Return the (X, Y) coordinate for the center point of the cell that contains the specified text.  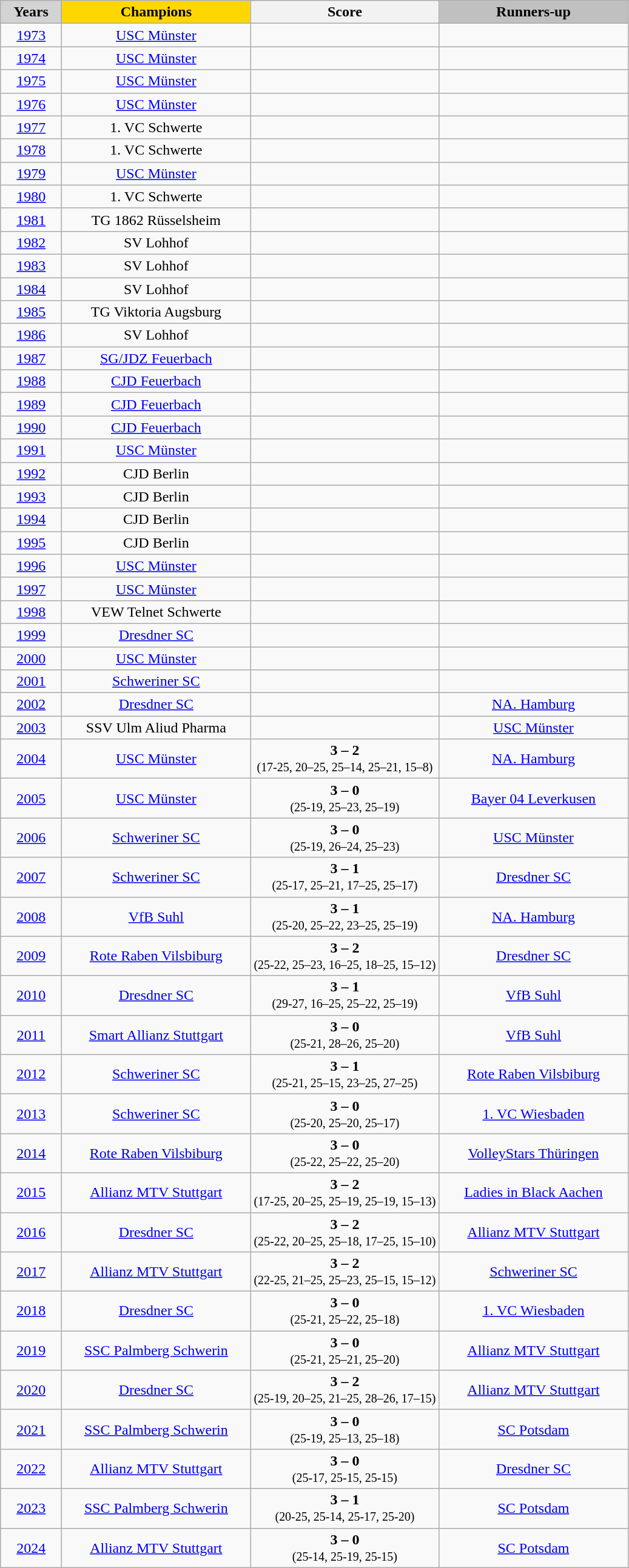
3 – 1(25-20, 25–22, 23–25, 25–19) (345, 917)
3 – 2(17-25, 20–25, 25–19, 25–19, 15–13) (345, 1192)
3 – 0(25-19, 25–13, 25–18) (345, 1430)
2009 (32, 956)
2010 (32, 996)
1999 (32, 635)
2024 (32, 1547)
2019 (32, 1351)
2004 (32, 759)
3 – 0(25-17, 25-15, 25-15) (345, 1469)
3 – 0(25-21, 25–21, 25–20) (345, 1351)
2007 (32, 877)
2011 (32, 1034)
1985 (32, 312)
2013 (32, 1113)
VEW Telnet Schwerte (156, 612)
2020 (32, 1390)
3 – 1(25-17, 25–21, 17–25, 25–17) (345, 877)
Champions (156, 12)
2018 (32, 1311)
2001 (32, 682)
2008 (32, 917)
2006 (32, 838)
2015 (32, 1192)
1986 (32, 335)
3 – 2(25-22, 20–25, 25–18, 17–25, 15–10) (345, 1232)
1979 (32, 173)
SSV Ulm Aliud Pharma (156, 728)
1987 (32, 358)
2016 (32, 1232)
2005 (32, 798)
1997 (32, 589)
3 – 2(22-25, 21–25, 25–23, 25–15, 15–12) (345, 1272)
1978 (32, 150)
1996 (32, 566)
3 – 0(25-19, 26–24, 25–23) (345, 838)
2003 (32, 728)
Ladies in Black Aachen (534, 1192)
1983 (32, 266)
2017 (32, 1272)
SG/JDZ Feuerbach (156, 358)
1982 (32, 243)
1976 (32, 104)
3 – 0(25-21, 25–22, 25–18) (345, 1311)
1998 (32, 612)
3 – 0(25-22, 25–22, 25–20) (345, 1153)
1977 (32, 127)
Runners-up (534, 12)
2022 (32, 1469)
1989 (32, 404)
3 – 0(25-19, 25–23, 25–19) (345, 798)
1975 (32, 81)
2023 (32, 1509)
2002 (32, 705)
1974 (32, 58)
2014 (32, 1153)
1995 (32, 543)
TG Viktoria Augsburg (156, 312)
1984 (32, 289)
3 – 2(25-22, 25–23, 16–25, 18–25, 15–12) (345, 956)
3 – 2(17-25, 20–25, 25–14, 25–21, 15–8) (345, 759)
1980 (32, 196)
Score (345, 12)
3 – 0(25-14, 25-19, 25-15) (345, 1547)
3 – 1(29-27, 16–25, 25–22, 25–19) (345, 996)
Years (32, 12)
1991 (32, 451)
Bayer 04 Leverkusen (534, 798)
VolleyStars Thüringen (534, 1153)
3 – 1(25-21, 25–15, 23–25, 27–25) (345, 1074)
Smart Allianz Stuttgart (156, 1034)
2012 (32, 1074)
1990 (32, 427)
1994 (32, 520)
1981 (32, 219)
TG 1862 Rüsselsheim (156, 219)
3 – 1(20-25, 25-14, 25-17, 25-20) (345, 1509)
1993 (32, 497)
1973 (32, 35)
1988 (32, 381)
2021 (32, 1430)
3 – 0(25-20, 25–20, 25–17) (345, 1113)
2000 (32, 658)
3 – 0(25-21, 28–26, 25–20) (345, 1034)
3 – 2(25-19, 20–25, 21–25, 28–26, 17–15) (345, 1390)
1992 (32, 474)
